Return the (X, Y) coordinate for the center point of the cell that contains the specified text.  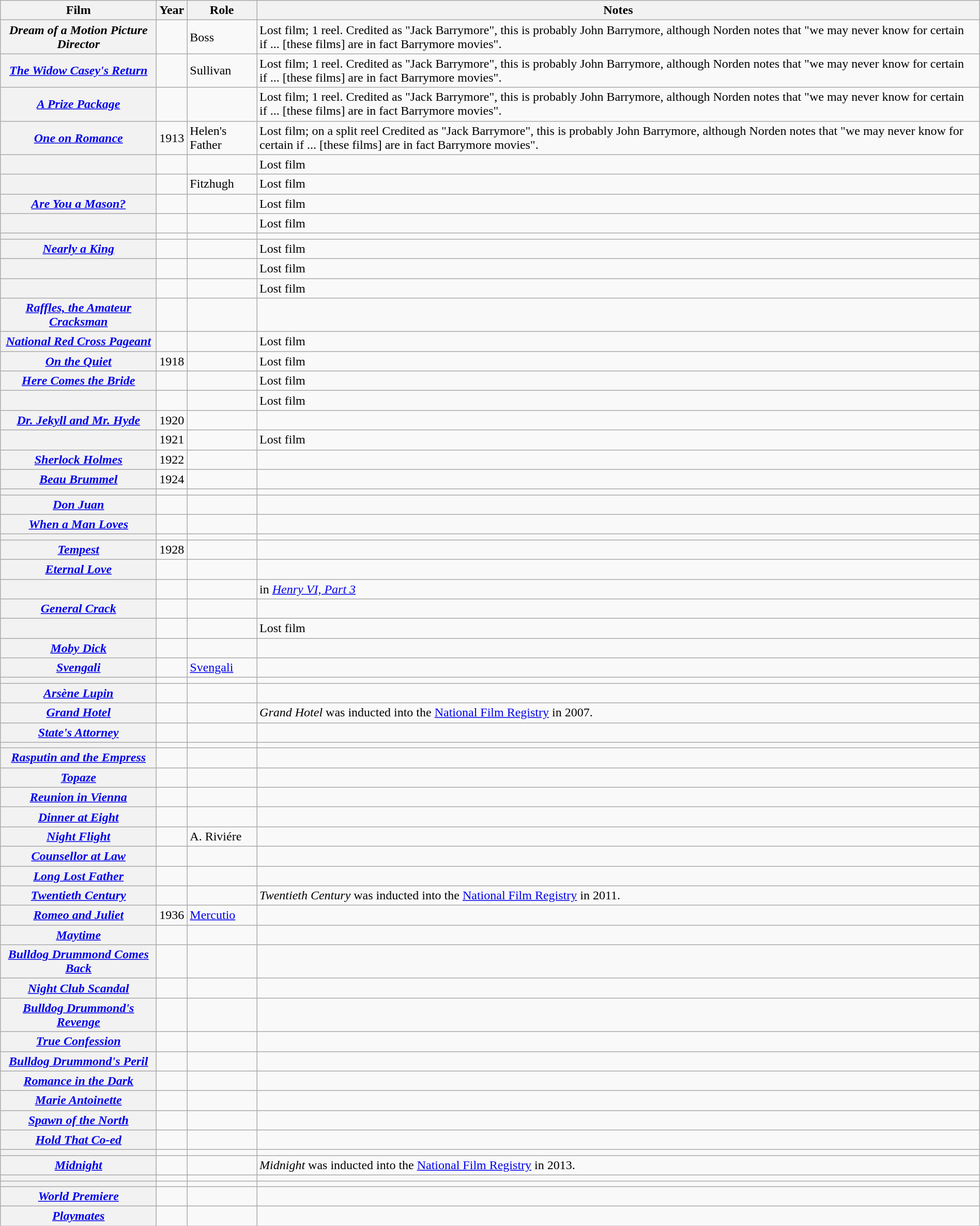
Bulldog Drummond's Revenge (79, 1015)
Twentieth Century was inducted into the National Film Registry in 2011. (618, 896)
Grand Hotel (79, 713)
State's Attorney (79, 732)
Marie Antoinette (79, 1100)
Spawn of the North (79, 1120)
Film (79, 10)
Bulldog Drummond Comes Back (79, 961)
1924 (172, 479)
On the Quiet (79, 361)
Hold That Co-ed (79, 1140)
1936 (172, 915)
Romeo and Juliet (79, 915)
Dinner at Eight (79, 817)
Boss (222, 37)
Maytime (79, 935)
1928 (172, 549)
Bulldog Drummond's Peril (79, 1061)
Long Lost Father (79, 876)
Tempest (79, 549)
A. Riviére (222, 836)
Night Club Scandal (79, 988)
Midnight was inducted into the National Film Registry in 2013. (618, 1165)
Helen's Father (222, 137)
Nearly a King (79, 249)
Topaze (79, 777)
Romance in the Dark (79, 1081)
Sullivan (222, 70)
Are You a Mason? (79, 204)
Sherlock Holmes (79, 459)
World Premiere (79, 1197)
Here Comes the Bride (79, 381)
Raffles, the Amateur Cracksman (79, 315)
General Crack (79, 609)
Beau Brummel (79, 479)
Fitzhugh (222, 184)
Eternal Love (79, 569)
Reunion in Vienna (79, 797)
Rasputin and the Empress (79, 758)
1921 (172, 440)
1920 (172, 420)
Don Juan (79, 504)
Moby Dick (79, 648)
True Confession (79, 1041)
Grand Hotel was inducted into the National Film Registry in 2007. (618, 713)
Mercutio (222, 915)
1913 (172, 137)
A Prize Package (79, 104)
Midnight (79, 1165)
Dream of a Motion Picture Director (79, 37)
One on Romance (79, 137)
in Henry VI, Part 3 (618, 589)
1918 (172, 361)
The Widow Casey's Return (79, 70)
Playmates (79, 1216)
When a Man Loves (79, 524)
Twentieth Century (79, 896)
Arsène Lupin (79, 693)
1922 (172, 459)
National Red Cross Pageant (79, 342)
Year (172, 10)
Night Flight (79, 836)
Counsellor at Law (79, 856)
Dr. Jekyll and Mr. Hyde (79, 420)
Role (222, 10)
Notes (618, 10)
